Return [x, y] of the center of cell containing provided text 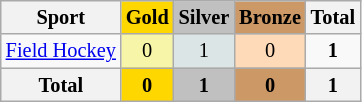
Sport [61, 17]
Bronze [270, 17]
Gold [148, 17]
Field Hockey [61, 51]
Silver [204, 17]
